Locate the cell with the specified text and output its (X, Y) center coordinate. 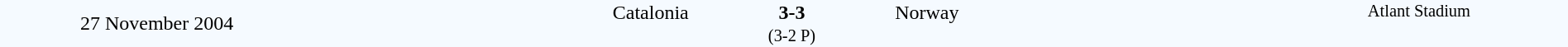
Catalonia (501, 12)
3-3 (791, 12)
27 November 2004 (157, 23)
Atlant Stadium (1419, 23)
Norway (1082, 12)
(3-2 P) (791, 36)
